Identify which cell holds the provided text, then report its (X, Y) central coordinate. 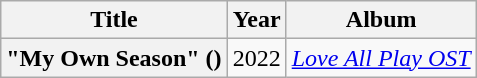
Year (256, 20)
"My Own Season" () (114, 58)
Love All Play OST (381, 58)
Album (381, 20)
2022 (256, 58)
Title (114, 20)
